Return (x, y) of the center of cell containing provided text 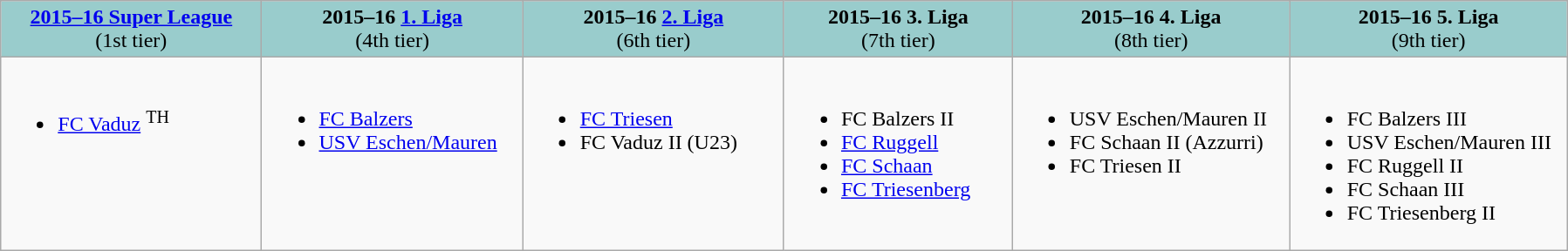
USV Eschen/Mauren IIFC Schaan II (Azzurri)FC Triesen II (1151, 153)
2015–16 2. Liga(6th tier) (653, 30)
2015–16 1. Liga(4th tier) (393, 30)
FC TriesenFC Vaduz II (U23) (653, 153)
2015–16 3. Liga(7th tier) (898, 30)
FC Balzers IIFC RuggellFC SchaanFC Triesenberg (898, 153)
2015–16 Super League(1st tier) (131, 30)
2015–16 5. Liga(9th tier) (1428, 30)
FC Balzers IIIUSV Eschen/Mauren IIIFC Ruggell IIFC Schaan IIIFC Triesenberg II (1428, 153)
2015–16 4. Liga(8th tier) (1151, 30)
FC BalzersUSV Eschen/Mauren (393, 153)
FC Vaduz TH (131, 153)
